Locate the cell with the specified text and output its (x, y) center coordinate. 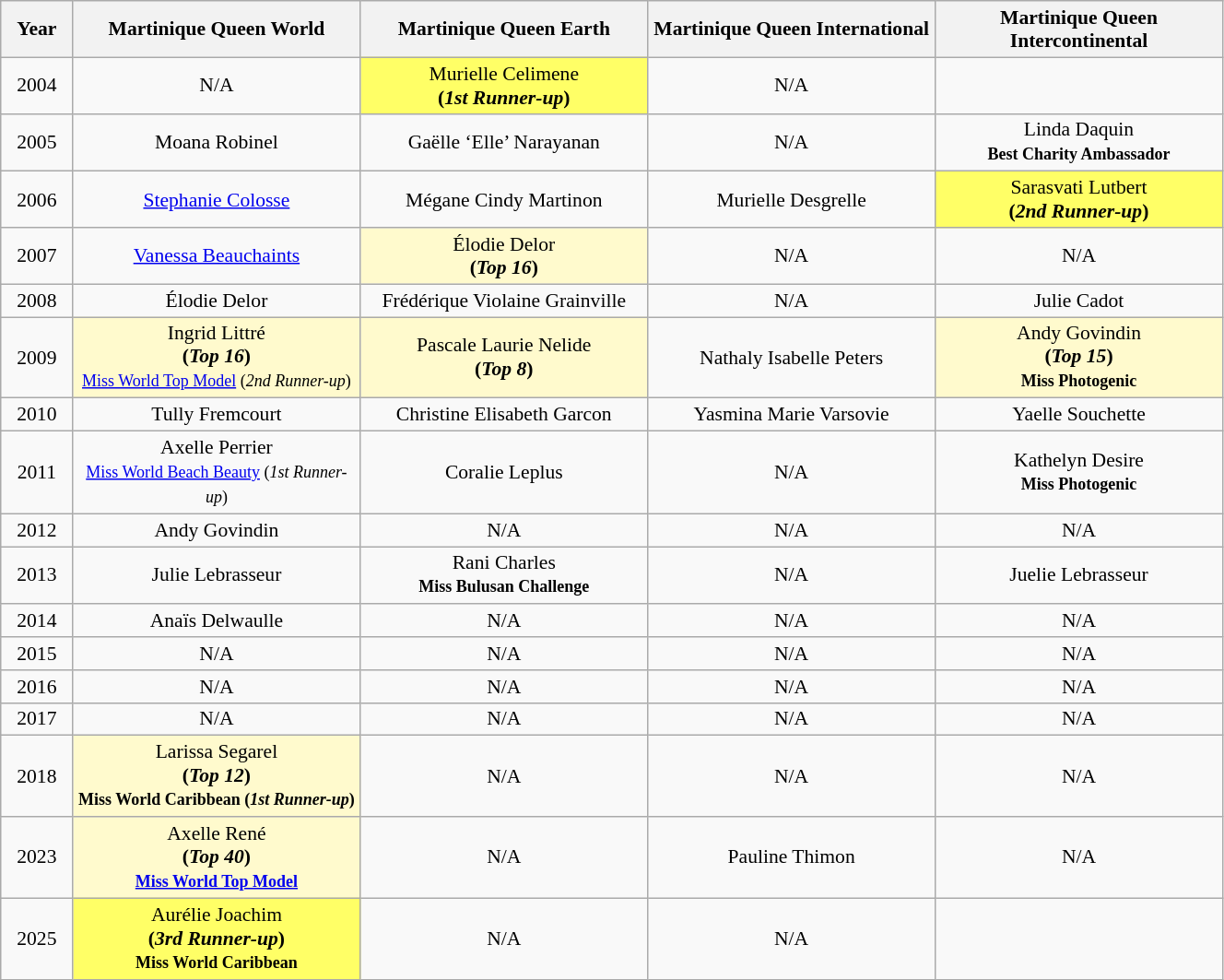
Vanessa Beauchaints (217, 256)
Julie Cadot (1079, 301)
Pascale Laurie Nelide(Top 8) (504, 358)
2009 (37, 358)
Gaëlle ‘Elle’ Narayanan (504, 142)
Élodie Delor(Top 16) (504, 256)
Martinique Queen Intercontinental (1079, 30)
Tully Fremcourt (217, 415)
Axelle René(Top 40)Miss World Top Model (217, 857)
Juelie Lebrasseur (1079, 575)
Élodie Delor (217, 301)
Aurélie Joachim(3rd Runner-up)Miss World Caribbean (217, 939)
Kathelyn DesireMiss Photogenic (1079, 473)
2016 (37, 687)
Murielle Celimene(1st Runner-up) (504, 85)
Anaïs Delwaulle (217, 621)
Sarasvati Lutbert(2nd Runner-up) (1079, 199)
2013 (37, 575)
Year (37, 30)
2023 (37, 857)
Murielle Desgrelle (792, 199)
2014 (37, 621)
Martinique Queen World (217, 30)
2017 (37, 719)
Martinique Queen Earth (504, 30)
Coralie Leplus (504, 473)
2011 (37, 473)
Martinique Queen International (792, 30)
Andy Govindin (217, 530)
Moana Robinel (217, 142)
Nathaly Isabelle Peters (792, 358)
Stephanie Colosse (217, 199)
2010 (37, 415)
2007 (37, 256)
Ingrid Littré(Top 16)Miss World Top Model (2nd Runner-up) (217, 358)
Axelle PerrierMiss World Beach Beauty (1st Runner-up) (217, 473)
Mégane Cindy Martinon (504, 199)
2004 (37, 85)
2008 (37, 301)
Linda DaquinBest Charity Ambassador (1079, 142)
2012 (37, 530)
Yaelle Souchette (1079, 415)
Christine Elisabeth Garcon (504, 415)
2025 (37, 939)
Rani CharlesMiss Bulusan Challenge (504, 575)
2015 (37, 654)
2005 (37, 142)
Julie Lebrasseur (217, 575)
Frédérique Violaine Grainville (504, 301)
2018 (37, 776)
Andy Govindin(Top 15)Miss Photogenic (1079, 358)
Pauline Thimon (792, 857)
Yasmina Marie Varsovie (792, 415)
Larissa Segarel(Top 12)Miss World Caribbean (1st Runner-up) (217, 776)
2006 (37, 199)
